From the cell containing the given text, extract its center point as [x, y] coordinate. 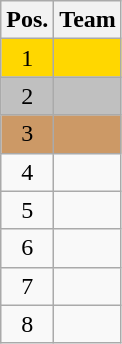
8 [28, 324]
7 [28, 286]
5 [28, 210]
Pos. [28, 20]
Team [88, 20]
4 [28, 172]
3 [28, 134]
2 [28, 96]
1 [28, 58]
6 [28, 248]
